For the text-containing cell, return its midpoint in [x, y] coordinate format. 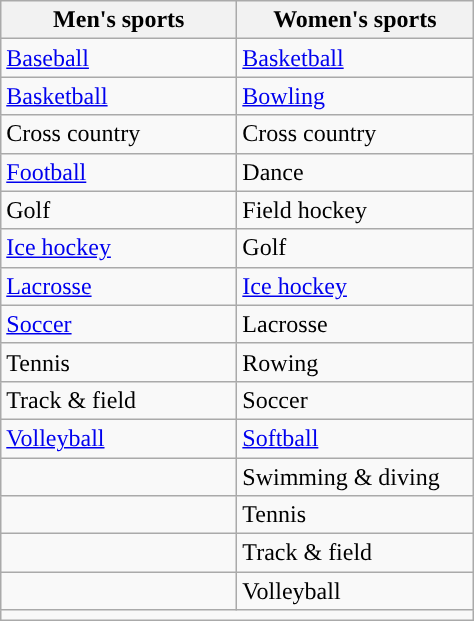
Swimming & diving [355, 477]
Softball [355, 438]
Dance [355, 172]
Women's sports [355, 20]
Rowing [355, 362]
Football [119, 172]
Bowling [355, 96]
Baseball [119, 58]
Field hockey [355, 210]
Men's sports [119, 20]
